Pinpoint the cell where the given text exists, returning its (X, Y) midpoint coordinate. 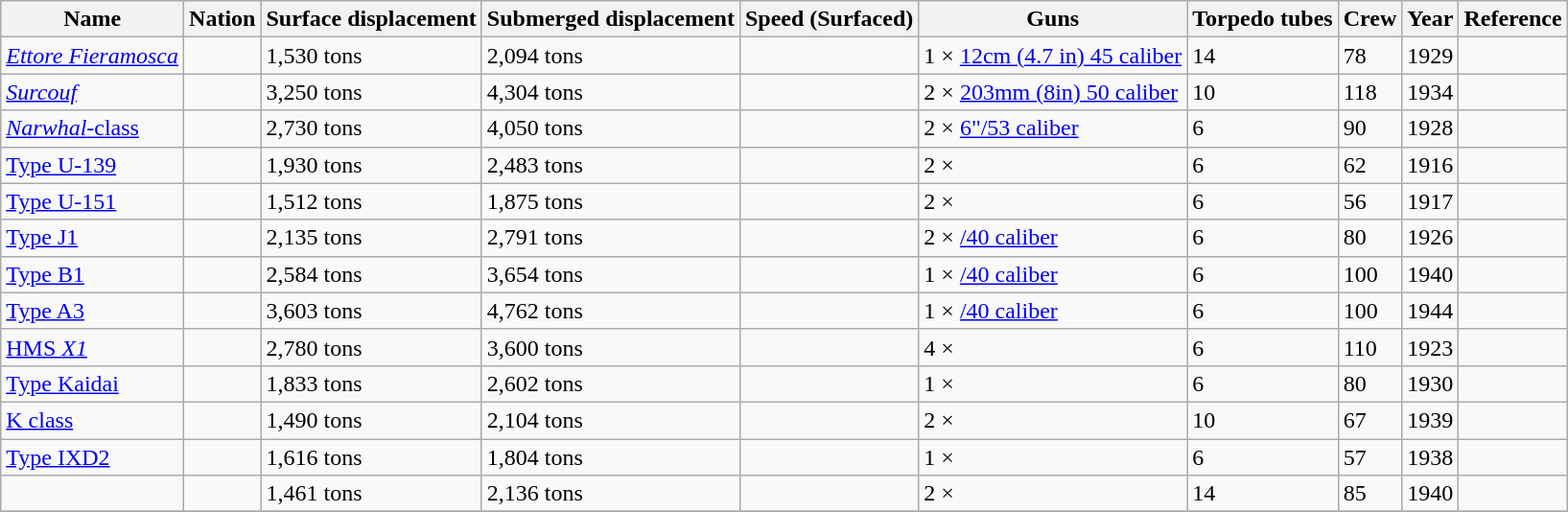
4 × (1053, 347)
1939 (1431, 420)
3,654 tons (610, 274)
Type J1 (92, 238)
1,875 tons (610, 201)
110 (1369, 347)
1938 (1431, 457)
Year (1431, 19)
62 (1369, 165)
1917 (1431, 201)
Type A3 (92, 311)
1934 (1431, 92)
Crew (1369, 19)
2,135 tons (371, 238)
1930 (1431, 384)
1,804 tons (610, 457)
Speed (Surfaced) (829, 19)
Type U-139 (92, 165)
1 × 12cm (4.7 in) 45 caliber (1053, 56)
2,602 tons (610, 384)
57 (1369, 457)
78 (1369, 56)
2 × /40 caliber (1053, 238)
2,094 tons (610, 56)
3,250 tons (371, 92)
1,461 tons (371, 494)
2,730 tons (371, 128)
Torpedo tubes (1263, 19)
4,050 tons (610, 128)
2,136 tons (610, 494)
1,512 tons (371, 201)
K class (92, 420)
67 (1369, 420)
1916 (1431, 165)
118 (1369, 92)
2 × 203mm (8in) 50 caliber (1053, 92)
2 × 6"/53 caliber (1053, 128)
Submerged displacement (610, 19)
Type B1 (92, 274)
4,304 tons (610, 92)
2,104 tons (610, 420)
1,930 tons (371, 165)
1923 (1431, 347)
2,791 tons (610, 238)
2,483 tons (610, 165)
3,603 tons (371, 311)
1,616 tons (371, 457)
2,584 tons (371, 274)
Guns (1053, 19)
1,530 tons (371, 56)
Type U-151 (92, 201)
4,762 tons (610, 311)
1926 (1431, 238)
85 (1369, 494)
Name (92, 19)
1928 (1431, 128)
Type Kaidai (92, 384)
Reference (1513, 19)
3,600 tons (610, 347)
Type IXD2 (92, 457)
Surface displacement (371, 19)
Nation (222, 19)
1,490 tons (371, 420)
HMS X1 (92, 347)
90 (1369, 128)
Surcouf (92, 92)
2,780 tons (371, 347)
56 (1369, 201)
Ettore Fieramosca (92, 56)
1929 (1431, 56)
Narwhal-class (92, 128)
1,833 tons (371, 384)
1944 (1431, 311)
